From the cell containing the given text, extract its center point as (x, y) coordinate. 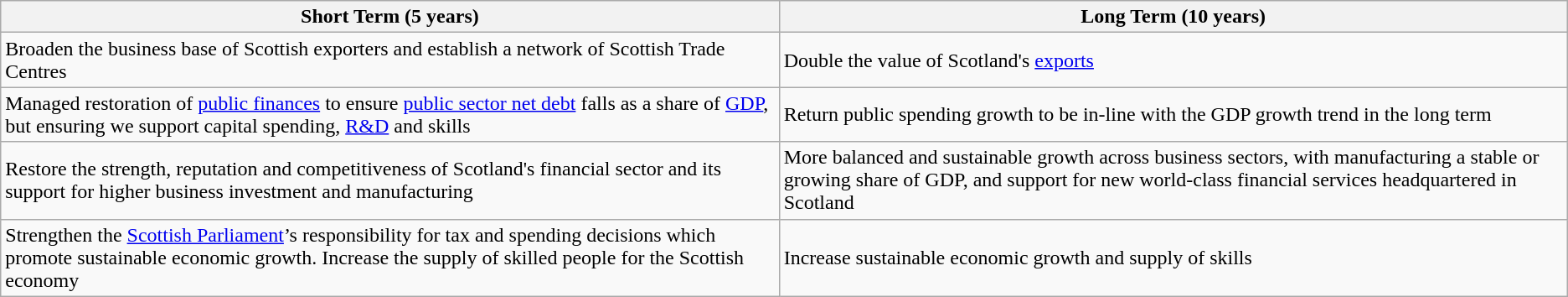
Broaden the business base of Scottish exporters and establish a network of Scottish Trade Centres (390, 60)
Increase sustainable economic growth and supply of skills (1173, 258)
Restore the strength, reputation and competitiveness of Scotland's financial sector and its support for higher business investment and manufacturing (390, 180)
Return public spending growth to be in-line with the GDP growth trend in the long term (1173, 114)
Long Term (10 years) (1173, 17)
Short Term (5 years) (390, 17)
Double the value of Scotland's exports (1173, 60)
